Determine the [X, Y] coordinate at the center of the cell enclosing the given text.  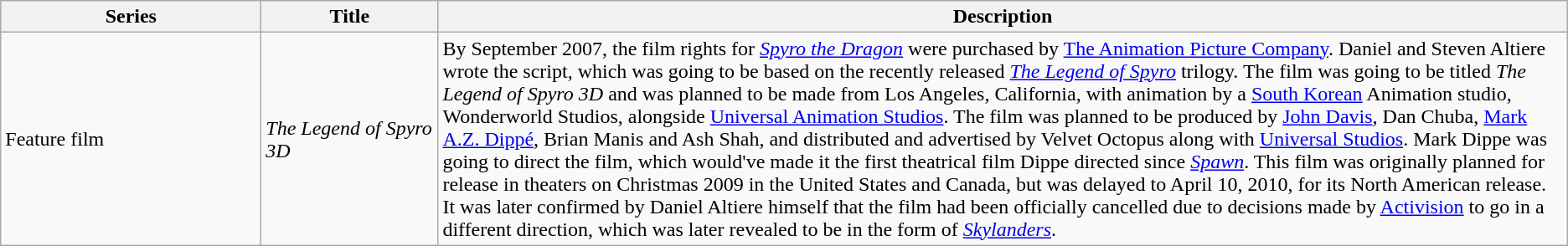
Description [1003, 17]
The Legend of Spyro 3D [350, 139]
Title [350, 17]
Series [131, 17]
Feature film [131, 139]
